For the text-containing cell, return its midpoint in [x, y] coordinate format. 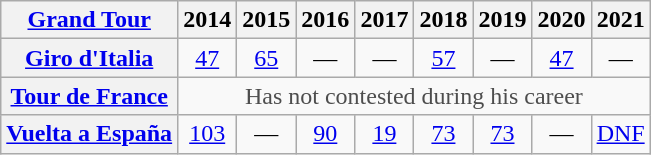
Giro d'Italia [90, 58]
2020 [562, 20]
2017 [384, 20]
2019 [502, 20]
57 [444, 58]
2014 [208, 20]
Vuelta a España [90, 134]
90 [326, 134]
Tour de France [90, 96]
2015 [266, 20]
Has not contested during his career [414, 96]
2021 [620, 20]
19 [384, 134]
65 [266, 58]
103 [208, 134]
2018 [444, 20]
Grand Tour [90, 20]
DNF [620, 134]
2016 [326, 20]
